Find where the given text appears and provide that cell's center as (x, y) coordinate. 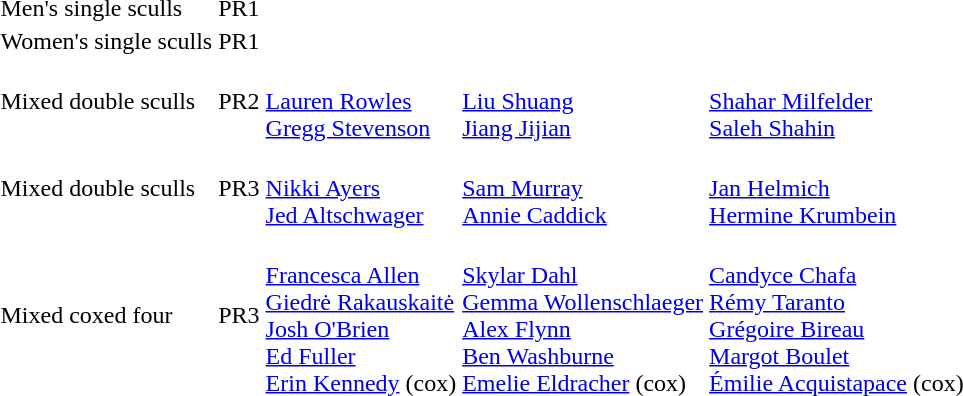
Liu ShuangJiang Jijian (583, 101)
PR1 (239, 41)
Sam MurrayAnnie Caddick (583, 188)
PR2 (239, 101)
PR3 (239, 188)
Lauren RowlesGregg Stevenson (361, 101)
Nikki AyersJed Altschwager (361, 188)
